Determine the (X, Y) coordinate at the center of the cell enclosing the given text.  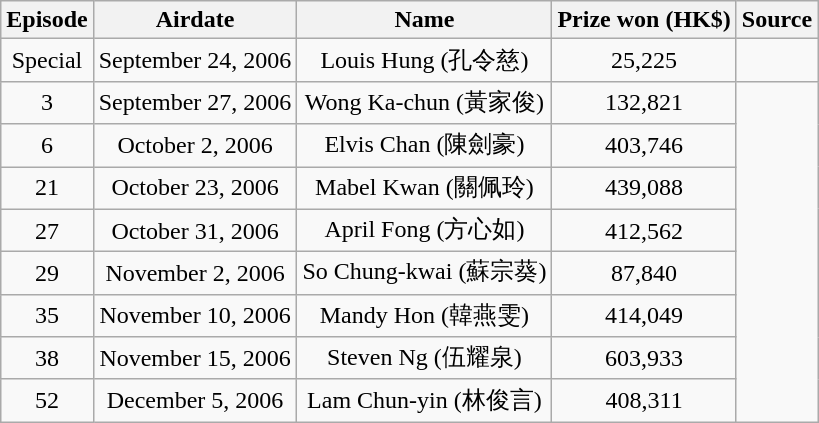
Airdate (195, 20)
132,821 (644, 102)
October 31, 2006 (195, 230)
Episode (47, 20)
87,840 (644, 274)
Wong Ka-chun (黃家俊) (424, 102)
25,225 (644, 60)
April Fong (方心如) (424, 230)
29 (47, 274)
Source (776, 20)
October 23, 2006 (195, 188)
Special (47, 60)
Louis Hung (孔令慈) (424, 60)
December 5, 2006 (195, 400)
603,933 (644, 358)
Prize won (HK$) (644, 20)
35 (47, 316)
414,049 (644, 316)
October 2, 2006 (195, 146)
52 (47, 400)
439,088 (644, 188)
38 (47, 358)
Lam Chun-yin (林俊言) (424, 400)
Steven Ng (伍耀泉) (424, 358)
Name (424, 20)
November 10, 2006 (195, 316)
21 (47, 188)
September 24, 2006 (195, 60)
403,746 (644, 146)
408,311 (644, 400)
Mabel Kwan (關佩玲) (424, 188)
November 2, 2006 (195, 274)
6 (47, 146)
So Chung-kwai (蘇宗葵) (424, 274)
September 27, 2006 (195, 102)
November 15, 2006 (195, 358)
Elvis Chan (陳劍豪) (424, 146)
Mandy Hon (韓燕雯) (424, 316)
27 (47, 230)
412,562 (644, 230)
3 (47, 102)
